Identify which cell holds the provided text, then report its [x, y] central coordinate. 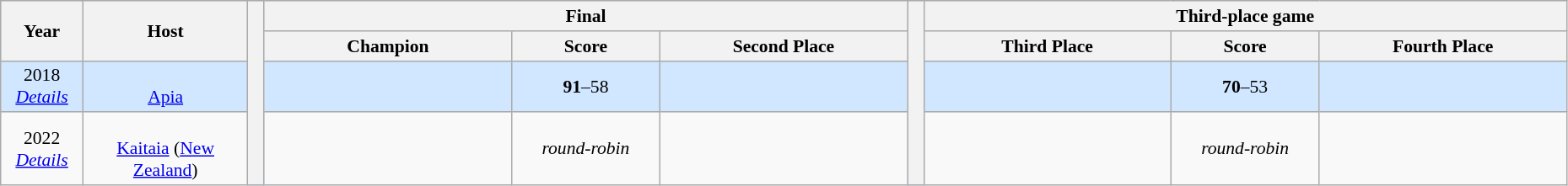
70–53 [1245, 86]
91–58 [586, 86]
Second Place [783, 46]
Year [42, 30]
Kaitaia (New Zealand) [165, 150]
Champion [388, 46]
Final [585, 16]
Host [165, 30]
Third Place [1048, 46]
Fourth Place [1442, 46]
2018 Details [42, 86]
Third-place game [1245, 16]
2022 Details [42, 150]
Apia [165, 86]
